Capture the cell that displays the provided text and extract its [X, Y] central coordinate. 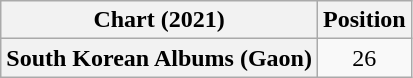
Position [364, 20]
South Korean Albums (Gaon) [160, 58]
26 [364, 58]
Chart (2021) [160, 20]
